Locate the cell with the specified text and output its [X, Y] center coordinate. 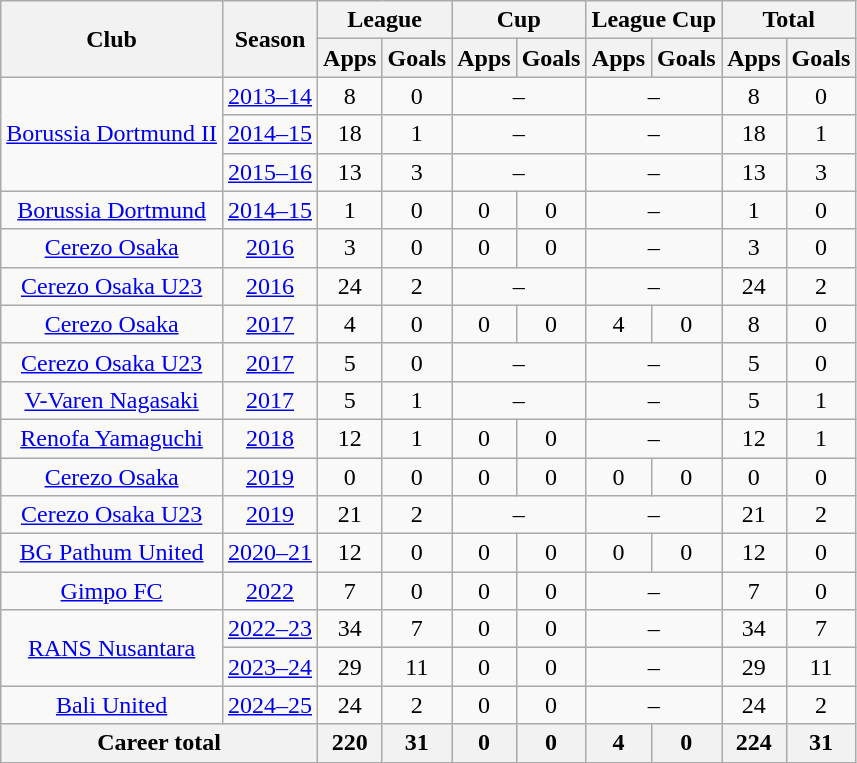
BG Pathum United [112, 553]
224 [754, 743]
League [385, 20]
Career total [160, 743]
Borussia Dortmund [112, 210]
RANS Nusantara [112, 648]
2022–23 [270, 629]
Gimpo FC [112, 591]
2024–25 [270, 705]
Season [270, 39]
Borussia Dortmund II [112, 134]
League Cup [654, 20]
2015–16 [270, 172]
2013–14 [270, 96]
Cup [519, 20]
2023–24 [270, 667]
Bali United [112, 705]
2018 [270, 438]
2020–21 [270, 553]
220 [350, 743]
Club [112, 39]
V-Varen Nagasaki [112, 400]
Renofa Yamaguchi [112, 438]
2022 [270, 591]
Total [789, 20]
